Return (X, Y) of the center of cell containing provided text 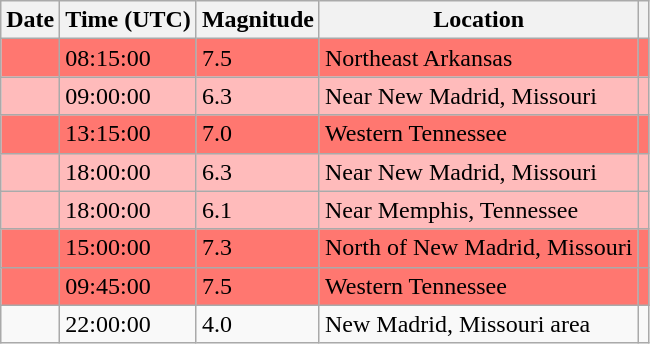
6.1 (258, 210)
08:15:00 (128, 58)
13:15:00 (128, 134)
Near Memphis, Tennessee (478, 210)
Location (478, 20)
Northeast Arkansas (478, 58)
Date (30, 20)
09:45:00 (128, 286)
Magnitude (258, 20)
Time (UTC) (128, 20)
09:00:00 (128, 96)
4.0 (258, 324)
New Madrid, Missouri area (478, 324)
15:00:00 (128, 248)
7.3 (258, 248)
22:00:00 (128, 324)
7.0 (258, 134)
North of New Madrid, Missouri (478, 248)
